Output the (X, Y) coordinate of the center of the cell containing the given text.  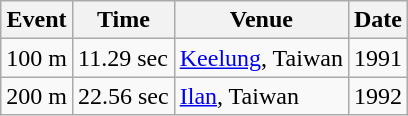
1991 (378, 58)
200 m (37, 96)
Venue (261, 20)
22.56 sec (123, 96)
1992 (378, 96)
Date (378, 20)
11.29 sec (123, 58)
Keelung, Taiwan (261, 58)
Ilan, Taiwan (261, 96)
Event (37, 20)
100 m (37, 58)
Time (123, 20)
